Extract the [x, y] coordinate from the center of the cell holding the provided text.  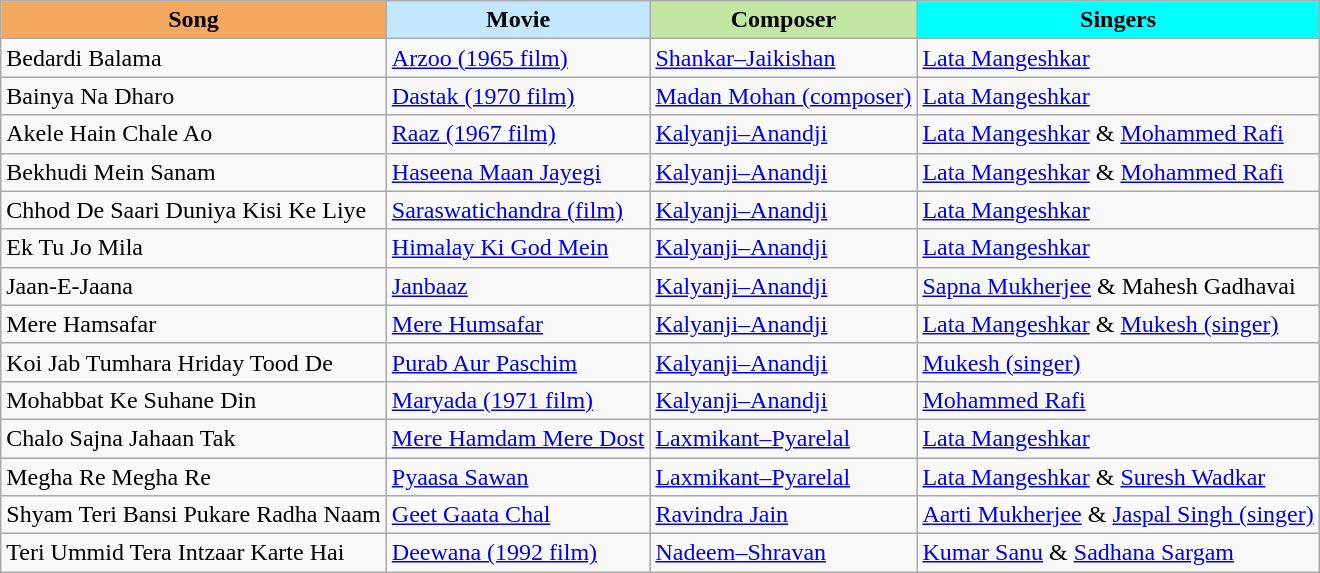
Haseena Maan Jayegi [518, 172]
Saraswatichandra (film) [518, 210]
Deewana (1992 film) [518, 553]
Dastak (1970 film) [518, 96]
Aarti Mukherjee & Jaspal Singh (singer) [1118, 515]
Chalo Sajna Jahaan Tak [194, 438]
Movie [518, 20]
Composer [784, 20]
Mere Humsafar [518, 324]
Koi Jab Tumhara Hriday Tood De [194, 362]
Bekhudi Mein Sanam [194, 172]
Mere Hamdam Mere Dost [518, 438]
Song [194, 20]
Jaan-E-Jaana [194, 286]
Singers [1118, 20]
Bainya Na Dharo [194, 96]
Lata Mangeshkar & Mukesh (singer) [1118, 324]
Teri Ummid Tera Intzaar Karte Hai [194, 553]
Kumar Sanu & Sadhana Sargam [1118, 553]
Nadeem–Shravan [784, 553]
Chhod De Saari Duniya Kisi Ke Liye [194, 210]
Mohabbat Ke Suhane Din [194, 400]
Raaz (1967 film) [518, 134]
Maryada (1971 film) [518, 400]
Mohammed Rafi [1118, 400]
Ravindra Jain [784, 515]
Lata Mangeshkar & Suresh Wadkar [1118, 477]
Mere Hamsafar [194, 324]
Shankar–Jaikishan [784, 58]
Janbaaz [518, 286]
Megha Re Megha Re [194, 477]
Purab Aur Paschim [518, 362]
Arzoo (1965 film) [518, 58]
Himalay Ki God Mein [518, 248]
Akele Hain Chale Ao [194, 134]
Geet Gaata Chal [518, 515]
Ek Tu Jo Mila [194, 248]
Madan Mohan (composer) [784, 96]
Sapna Mukherjee & Mahesh Gadhavai [1118, 286]
Mukesh (singer) [1118, 362]
Shyam Teri Bansi Pukare Radha Naam [194, 515]
Bedardi Balama [194, 58]
Pyaasa Sawan [518, 477]
